Pinpoint the cell where the given text exists, returning its (x, y) midpoint coordinate. 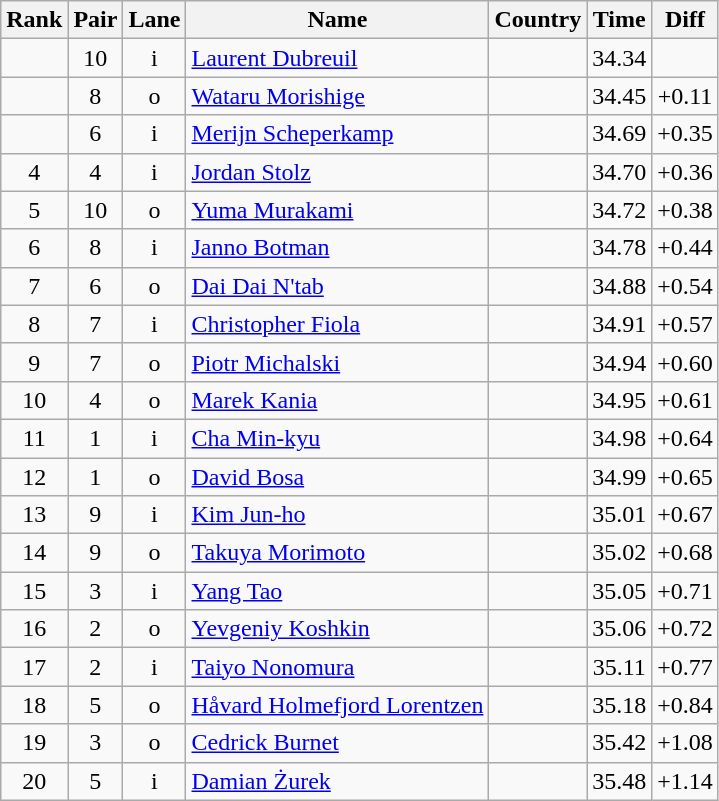
+0.44 (686, 248)
Rank (34, 20)
Takuya Morimoto (338, 553)
+0.84 (686, 705)
35.18 (620, 705)
+0.38 (686, 210)
17 (34, 667)
Cedrick Burnet (338, 743)
+0.65 (686, 477)
Country (538, 20)
Pair (96, 20)
+0.61 (686, 400)
Piotr Michalski (338, 362)
35.42 (620, 743)
Kim Jun-ho (338, 515)
+0.68 (686, 553)
Marek Kania (338, 400)
+0.11 (686, 96)
35.02 (620, 553)
14 (34, 553)
34.69 (620, 134)
34.98 (620, 438)
+0.67 (686, 515)
19 (34, 743)
Lane (154, 20)
Wataru Morishige (338, 96)
Janno Botman (338, 248)
34.91 (620, 324)
Taiyo Nonomura (338, 667)
+0.35 (686, 134)
Time (620, 20)
Dai Dai N'tab (338, 286)
11 (34, 438)
Yuma Murakami (338, 210)
Christopher Fiola (338, 324)
15 (34, 591)
34.45 (620, 96)
35.06 (620, 629)
16 (34, 629)
20 (34, 781)
18 (34, 705)
+0.57 (686, 324)
Name (338, 20)
34.70 (620, 172)
34.99 (620, 477)
Jordan Stolz (338, 172)
34.88 (620, 286)
35.01 (620, 515)
34.94 (620, 362)
35.11 (620, 667)
Yevgeniy Koshkin (338, 629)
34.95 (620, 400)
+0.77 (686, 667)
+1.14 (686, 781)
34.78 (620, 248)
Håvard Holmefjord Lorentzen (338, 705)
34.72 (620, 210)
+0.72 (686, 629)
+0.54 (686, 286)
Yang Tao (338, 591)
13 (34, 515)
Merijn Scheperkamp (338, 134)
35.48 (620, 781)
+0.64 (686, 438)
+1.08 (686, 743)
34.34 (620, 58)
+0.36 (686, 172)
35.05 (620, 591)
+0.71 (686, 591)
Diff (686, 20)
Laurent Dubreuil (338, 58)
12 (34, 477)
David Bosa (338, 477)
Cha Min-kyu (338, 438)
+0.60 (686, 362)
Damian Żurek (338, 781)
